Locate the cell with the specified text and output its (x, y) center coordinate. 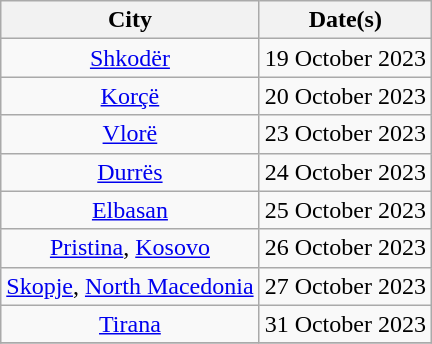
Date(s) (345, 20)
31 October 2023 (345, 324)
Korçë (130, 96)
27 October 2023 (345, 286)
Durrës (130, 172)
Skopje, North Macedonia (130, 286)
Tirana (130, 324)
20 October 2023 (345, 96)
Shkodër (130, 58)
26 October 2023 (345, 248)
24 October 2023 (345, 172)
City (130, 20)
Pristina, Kosovo (130, 248)
23 October 2023 (345, 134)
Elbasan (130, 210)
Vlorë (130, 134)
19 October 2023 (345, 58)
25 October 2023 (345, 210)
